Provide the (x, y) coordinate of the cell's center where the given text is located.  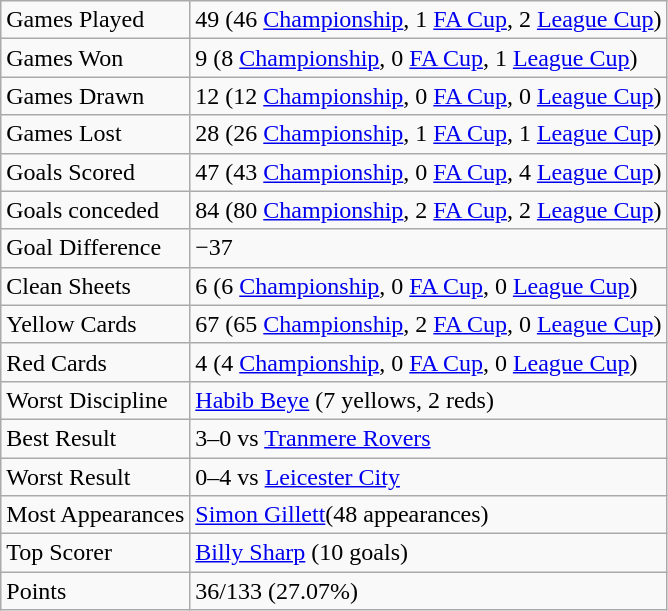
47 (43 Championship, 0 FA Cup, 4 League Cup) (428, 172)
0–4 vs Leicester City (428, 477)
Most Appearances (96, 515)
Goals Scored (96, 172)
Goal Difference (96, 248)
6 (6 Championship, 0 FA Cup, 0 League Cup) (428, 286)
28 (26 Championship, 1 FA Cup, 1 League Cup) (428, 134)
Best Result (96, 438)
Games Played (96, 20)
67 (65 Championship, 2 FA Cup, 0 League Cup) (428, 324)
Games Lost (96, 134)
Yellow Cards (96, 324)
49 (46 Championship, 1 FA Cup, 2 League Cup) (428, 20)
Games Drawn (96, 96)
84 (80 Championship, 2 FA Cup, 2 League Cup) (428, 210)
Red Cards (96, 362)
Worst Discipline (96, 400)
Simon Gillett(48 appearances) (428, 515)
Goals conceded (96, 210)
9 (8 Championship, 0 FA Cup, 1 League Cup) (428, 58)
Clean Sheets (96, 286)
3–0 vs Tranmere Rovers (428, 438)
36/133 (27.07%) (428, 591)
Worst Result (96, 477)
4 (4 Championship, 0 FA Cup, 0 League Cup) (428, 362)
12 (12 Championship, 0 FA Cup, 0 League Cup) (428, 96)
Billy Sharp (10 goals) (428, 553)
Points (96, 591)
Habib Beye (7 yellows, 2 reds) (428, 400)
Top Scorer (96, 553)
−37 (428, 248)
Games Won (96, 58)
